Provide the [X, Y] coordinate of the cell's center where the given text is located.  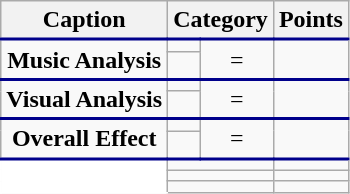
Category [221, 20]
Points [310, 20]
Overall Effect [84, 139]
Caption [84, 20]
Music Analysis [84, 60]
Visual Analysis [84, 99]
